Find where the given text appears and provide that cell's center as (X, Y) coordinate. 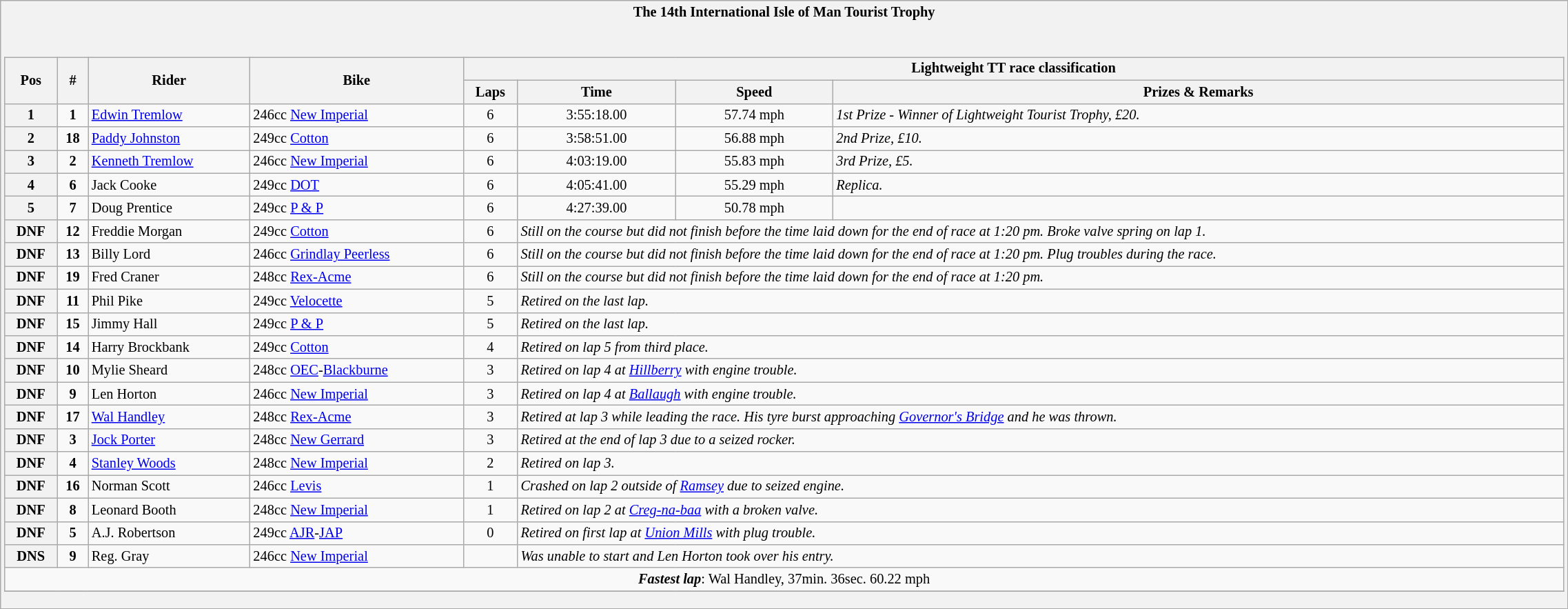
Rider (170, 80)
Freddie Morgan (170, 231)
Kenneth Tremlow (170, 161)
7 (73, 208)
Billy Lord (170, 254)
Bike (357, 80)
Prizes & Remarks (1198, 92)
Speed (754, 92)
3rd Prize, £5. (1198, 161)
4:03:19.00 (597, 161)
A.J. Robertson (170, 533)
Phil Pike (170, 301)
Still on the course but did not finish before the time laid down for the end of race at 1:20 pm. Plug troubles during the race. (1041, 254)
Leonard Booth (170, 510)
Fastest lap: Wal Handley, 37min. 36sec. 60.22 mph (784, 579)
16 (73, 486)
55.29 mph (754, 185)
Retired on lap 4 at Hillberry with engine trouble. (1041, 370)
3:58:51.00 (597, 138)
Still on the course but did not finish before the time laid down for the end of race at 1:20 pm. (1041, 277)
Retired at lap 3 while leading the race. His tyre burst approaching Governor's Bridge and he was thrown. (1041, 417)
57.74 mph (754, 115)
Retired on lap 3. (1041, 463)
Still on the course but did not finish before the time laid down for the end of race at 1:20 pm. Broke valve spring on lap 1. (1041, 231)
Retired on lap 4 at Ballaugh with engine trouble. (1041, 394)
Jack Cooke (170, 185)
Retired on lap 5 from third place. (1041, 347)
18 (73, 138)
11 (73, 301)
Reg. Gray (170, 556)
8 (73, 510)
The 14th International Isle of Man Tourist Trophy (784, 11)
Edwin Tremlow (170, 115)
# (73, 80)
Mylie Sheard (170, 370)
0 (491, 533)
Retired on lap 2 at Creg-na-baa with a broken valve. (1041, 510)
14 (73, 347)
Pos (30, 80)
248cc OEC-Blackburne (357, 370)
Len Horton (170, 394)
246cc Grindlay Peerless (357, 254)
10 (73, 370)
15 (73, 324)
246cc Levis (357, 486)
13 (73, 254)
249cc DOT (357, 185)
Stanley Woods (170, 463)
248cc New Gerrard (357, 440)
Replica. (1198, 185)
Was unable to start and Len Horton took over his entry. (1041, 556)
DNS (30, 556)
Lightweight TT race classification (1013, 68)
Retired at the end of lap 3 due to a seized rocker. (1041, 440)
249cc AJR-JAP (357, 533)
Jock Porter (170, 440)
Time (597, 92)
56.88 mph (754, 138)
Laps (491, 92)
Paddy Johnston (170, 138)
3:55:18.00 (597, 115)
17 (73, 417)
Fred Craner (170, 277)
12 (73, 231)
Norman Scott (170, 486)
4:05:41.00 (597, 185)
Crashed on lap 2 outside of Ramsey due to seized engine. (1041, 486)
249cc Velocette (357, 301)
19 (73, 277)
50.78 mph (754, 208)
2nd Prize, £10. (1198, 138)
1st Prize - Winner of Lightweight Tourist Trophy, £20. (1198, 115)
Jimmy Hall (170, 324)
Harry Brockbank (170, 347)
Wal Handley (170, 417)
4:27:39.00 (597, 208)
Retired on first lap at Union Mills with plug trouble. (1041, 533)
Doug Prentice (170, 208)
55.83 mph (754, 161)
